Output the (X, Y) coordinate of the center of the cell containing the given text.  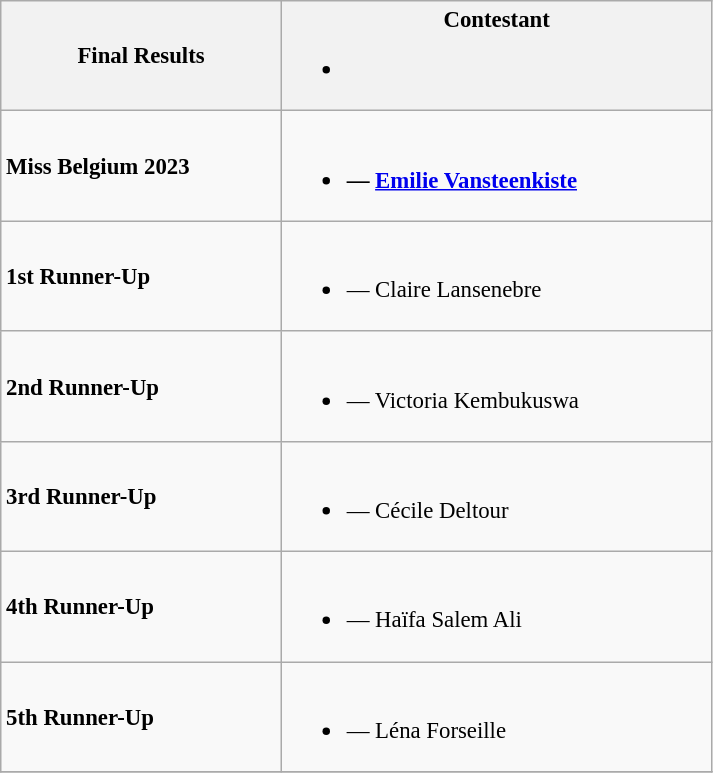
Final Results (142, 56)
— Emilie Vansteenkiste (496, 166)
4th Runner-Up (142, 607)
— Claire Lansenebre (496, 276)
3rd Runner-Up (142, 497)
— Haïfa Salem Ali (496, 607)
1st Runner-Up (142, 276)
— Victoria Kembukuswa (496, 386)
5th Runner-Up (142, 717)
— Cécile Deltour (496, 497)
2nd Runner-Up (142, 386)
— Léna Forseille (496, 717)
Contestant (496, 56)
Miss Belgium 2023 (142, 166)
